Pinpoint the cell where the given text exists, returning its [X, Y] midpoint coordinate. 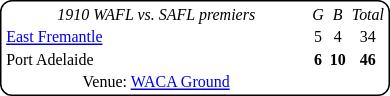
34 [368, 37]
East Fremantle [156, 37]
B [338, 14]
5 [318, 37]
Total [368, 14]
Port Adelaide [156, 60]
4 [338, 37]
6 [318, 60]
1910 WAFL vs. SAFL premiers [156, 14]
G [318, 14]
46 [368, 60]
Venue: WACA Ground [156, 82]
10 [338, 60]
